Capture the cell that displays the provided text and extract its [X, Y] central coordinate. 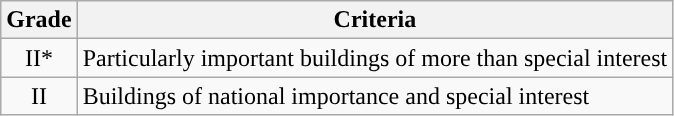
Buildings of national importance and special interest [375, 96]
Grade [39, 20]
II [39, 96]
II* [39, 58]
Criteria [375, 20]
Particularly important buildings of more than special interest [375, 58]
